Capture the cell that displays the provided text and extract its [x, y] central coordinate. 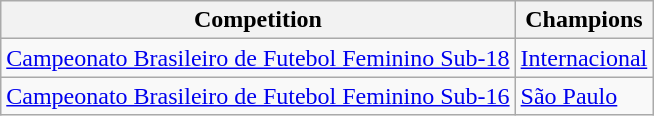
Champions [584, 20]
São Paulo [584, 96]
Campeonato Brasileiro de Futebol Feminino Sub-16 [258, 96]
Internacional [584, 58]
Competition [258, 20]
Campeonato Brasileiro de Futebol Feminino Sub-18 [258, 58]
